Find where the given text appears and provide that cell's center as [X, Y] coordinate. 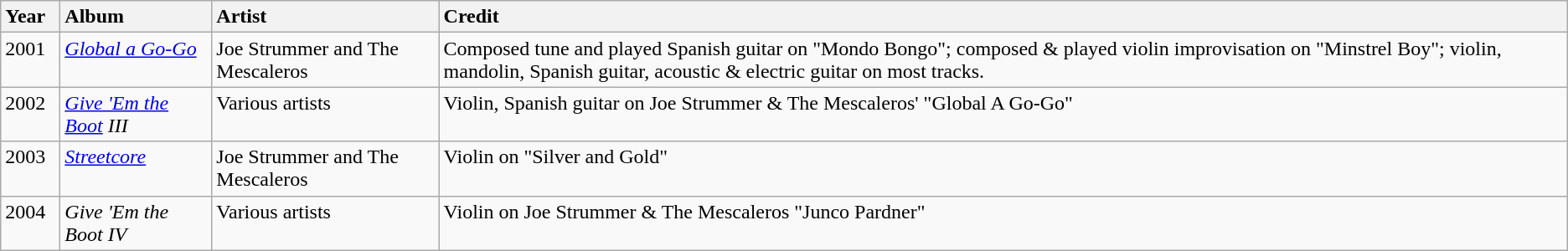
Violin on "Silver and Gold" [1003, 169]
2001 [30, 60]
Artist [325, 17]
Global a Go-Go [136, 60]
Album [136, 17]
2004 [30, 223]
Give 'Em the Boot IV [136, 223]
Year [30, 17]
Violin on Joe Strummer & The Mescaleros "Junco Pardner" [1003, 223]
2003 [30, 169]
Violin, Spanish guitar on Joe Strummer & The Mescaleros' "Global A Go-Go" [1003, 114]
Credit [1003, 17]
Give 'Em the Boot III [136, 114]
2002 [30, 114]
Streetcore [136, 169]
